Locate the cell with the specified text and output its [X, Y] center coordinate. 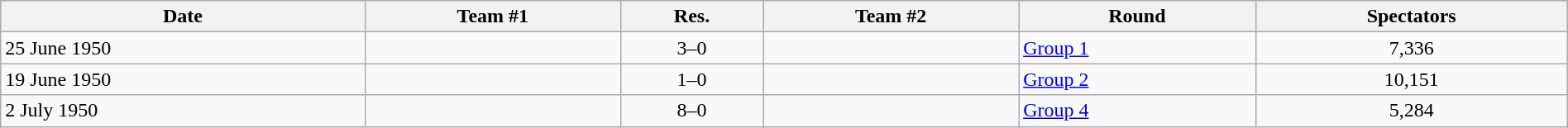
Round [1137, 17]
Spectators [1411, 17]
Team #2 [892, 17]
19 June 1950 [184, 79]
Group 1 [1137, 48]
Date [184, 17]
25 June 1950 [184, 48]
7,336 [1411, 48]
Res. [691, 17]
2 July 1950 [184, 111]
10,151 [1411, 79]
Team #1 [493, 17]
Group 2 [1137, 79]
3–0 [691, 48]
Group 4 [1137, 111]
8–0 [691, 111]
5,284 [1411, 111]
1–0 [691, 79]
